For the text-containing cell, return its midpoint in (X, Y) coordinate format. 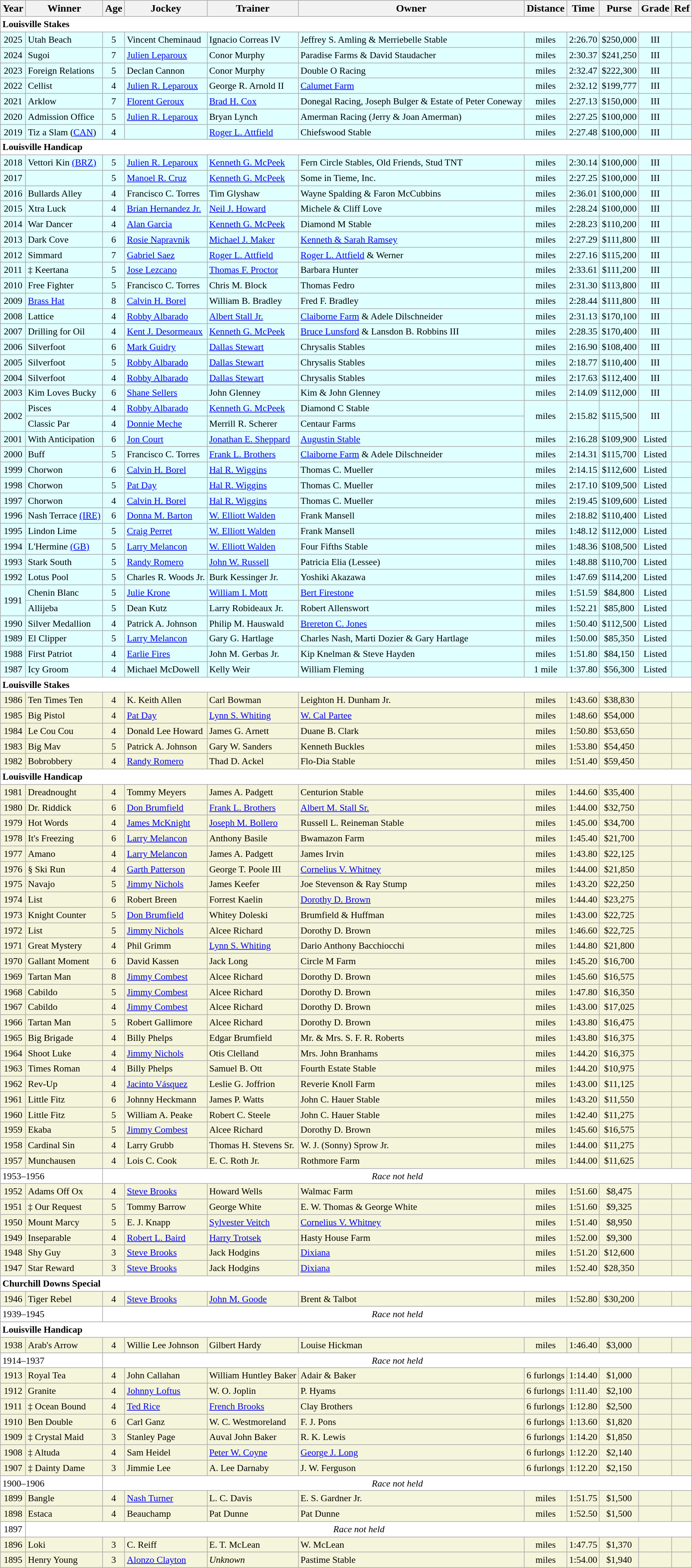
Fred F. Bradley (411, 301)
Robert Allenswort (411, 608)
$9,300 (619, 1237)
Calumet Farm (411, 86)
‡ Dainty Dame (64, 1468)
P. Hyams (411, 1391)
Fern Circle Stables, Old Friends, Stud TNT (411, 162)
$12,600 (619, 1253)
Distance (546, 9)
Gallant Moment (64, 961)
Carl Ganz (166, 1422)
Sam Heidel (166, 1452)
Donna M. Barton (166, 516)
1971 (13, 946)
Allijeba (64, 608)
2:17.63 (583, 378)
W. C. Westmoreland (253, 1422)
1995 (13, 531)
1:44.60 (583, 792)
1975 (13, 884)
Chenin Blanc (64, 593)
Peter W. Coyne (253, 1452)
El Clipper (64, 639)
1:50.00 (583, 639)
2:27.16 (583, 255)
Otis Clelland (253, 1053)
2:19.45 (583, 500)
Fourth Estate Stable (411, 1068)
1982 (13, 762)
Johnny Loftus (166, 1391)
1914–1937 (52, 1360)
$1,940 (619, 1560)
1:47.75 (583, 1545)
Craig Perret (166, 531)
Diamond C Stable (411, 408)
1960 (13, 1115)
Adams Off Ox (64, 1191)
Lattice (64, 316)
E. J. Knapp (166, 1222)
1967 (13, 1007)
1948 (13, 1253)
With Anticipation (64, 439)
$21,700 (619, 838)
1968 (13, 992)
$59,450 (619, 762)
1:43.60 (583, 700)
Paradise Farms & David Staudacher (411, 55)
$16,700 (619, 961)
2000 (13, 454)
Leslie G. Joffrion (253, 1084)
2:27.13 (583, 101)
First Patriot (64, 654)
Auval John Baker (253, 1437)
Kim Loves Bucky (64, 393)
Charles Nash, Marti Dozier & Gary Hartlage (411, 639)
1:51.59 (583, 593)
1:45.40 (583, 838)
Russell L. Reineman Stable (411, 823)
Brereton C. Jones (411, 623)
2:28.35 (583, 331)
Robert L. Baird (166, 1237)
1897 (13, 1529)
1947 (13, 1268)
1988 (13, 654)
Admission Office (64, 117)
2021 (13, 101)
William Huntley Baker (253, 1376)
$10,975 (619, 1068)
$21,800 (619, 946)
1983 (13, 746)
Lois C. Cook (166, 1161)
Leighton H. Dunham Jr. (411, 700)
Florent Geroux (166, 101)
$8,475 (619, 1191)
1912 (13, 1391)
William I. Mott (253, 593)
Amerman Racing (Jerry & Joan Amerman) (411, 117)
Big Pistol (64, 715)
$250,000 (619, 40)
$222,300 (619, 71)
Henry Young (64, 1560)
Centurion Stable (411, 792)
2:16.28 (583, 439)
E. S. Gardner Jr. (411, 1499)
Donald Lee Howard (166, 731)
Mount Marcy (64, 1222)
1979 (13, 823)
Philip M. Hauswald (253, 623)
Samuel B. Ott (253, 1068)
Yoshiki Akazawa (411, 577)
1:51.80 (583, 654)
Brian Hernandez Jr. (166, 209)
1991 (13, 600)
Mr. & Mrs. S. F. R. Roberts (411, 1038)
2010 (13, 285)
1939–1945 (52, 1314)
$22,125 (619, 854)
Thomas F. Proctor (253, 270)
E. T. McLean (253, 1545)
$109,900 (619, 439)
Time (583, 9)
1913 (13, 1376)
Tim Glyshaw (253, 194)
1959 (13, 1130)
Le Cou Cou (64, 731)
2003 (13, 393)
2:27.29 (583, 240)
Gary W. Sanders (253, 746)
1:14.20 (583, 1437)
Jacinto Vásquez (166, 1084)
Michele & Cliff Love (411, 209)
Estaca (64, 1514)
Jockey (166, 9)
Xtra Luck (64, 209)
Kenneth & Sarah Ramsey (411, 240)
William B. Bradley (253, 301)
2:14.31 (583, 454)
1973 (13, 915)
$2,500 (619, 1406)
Robert C. Steele (253, 1115)
2002 (13, 415)
Big Brigade (64, 1038)
2016 (13, 194)
W. O. Joplin (253, 1391)
Thomas H. Stevens Sr. (253, 1145)
Arklow (64, 101)
$112,500 (619, 623)
2025 (13, 40)
1:48.60 (583, 715)
Neil J. Howard (253, 209)
1:50.80 (583, 731)
1987 (13, 669)
Kip Knelman & Steve Hayden (411, 654)
2:31.30 (583, 285)
C. Reiff (166, 1545)
Brass Hat (64, 301)
2:32.47 (583, 71)
$199,777 (619, 86)
Classic Par (64, 424)
1:48.12 (583, 531)
Brad H. Cox (253, 101)
2:17.10 (583, 485)
Gary G. Hartlage (253, 639)
J. W. Ferguson (411, 1468)
Some in Tieme, Inc. (411, 178)
Harry Trotsek (253, 1237)
It's Freezing (64, 838)
Kenneth Buckles (411, 746)
$85,350 (619, 639)
Julien Leparoux (166, 55)
1974 (13, 900)
Dean Kutz (166, 608)
Robert Gallimore (166, 1022)
John M. Goode (253, 1299)
Grade (655, 9)
$11,125 (619, 1084)
Free Fighter (64, 285)
W. Cal Partee (411, 715)
$22,250 (619, 884)
$32,750 (619, 808)
2005 (13, 362)
1961 (13, 1099)
Rosie Napravnik (166, 240)
Brumfield & Huffman (411, 915)
Shane Sellers (166, 393)
$28,350 (619, 1268)
$109,600 (619, 500)
Rothmore Farm (411, 1161)
Carl Bowman (253, 700)
Amano (64, 854)
Tommy Meyers (166, 792)
1984 (13, 731)
Patricia Elia (Lessee) (411, 562)
$38,830 (619, 700)
1:44.40 (583, 900)
Joe Stevenson & Ray Stump (411, 884)
2019 (13, 132)
Flo-Dia Stable (411, 762)
2:30.37 (583, 55)
$2,100 (619, 1391)
Augustin Stable (411, 439)
2:31.13 (583, 316)
James Keefer (253, 884)
1911 (13, 1406)
Wayne Spalding & Faron McCubbins (411, 194)
$11,550 (619, 1099)
W. J. (Sonny) Sprow Jr. (411, 1145)
2:33.61 (583, 270)
Great Mystery (64, 946)
L'Hermine (GB) (64, 547)
Donegal Racing, Joseph Bulger & Estate of Peter Coneway (411, 101)
2:18.82 (583, 516)
1:52.50 (583, 1514)
Four Fifths Stable (411, 547)
Whitey Doleski (253, 915)
Pastime Stable (411, 1560)
Churchill Downs Special (346, 1284)
Chiefswood Stable (411, 132)
Lotus Pool (64, 577)
1:53.80 (583, 746)
1996 (13, 516)
Centaur Farms (411, 424)
K. Keith Allen (166, 700)
John Glenney (253, 393)
1958 (13, 1145)
Bullards Alley (64, 194)
Alonzo Clayton (166, 1560)
1957 (13, 1161)
Gilbert Hardy (253, 1345)
John M. Gerbas Jr. (253, 654)
$170,100 (619, 316)
1998 (13, 485)
Charles R. Woods Jr. (166, 577)
2:27.48 (583, 132)
$30,200 (619, 1299)
1993 (13, 562)
1966 (13, 1022)
1978 (13, 838)
Ignacio Correas IV (253, 40)
$115,500 (619, 415)
Julie Krone (166, 593)
1898 (13, 1514)
Bangle (64, 1499)
Tiz a Slam (CAN) (64, 132)
1994 (13, 547)
James P. Watts (253, 1099)
‡ Altuda (64, 1452)
Sugoi (64, 55)
1:48.88 (583, 562)
Kent J. Desormeaux (166, 331)
Larry Grubb (166, 1145)
$56,300 (619, 669)
1989 (13, 639)
2017 (13, 178)
1909 (13, 1437)
1972 (13, 931)
Mrs. John Branhams (411, 1053)
Brent & Talbot (411, 1299)
$241,250 (619, 55)
Albert Stall Jr. (253, 316)
$54,000 (619, 715)
1:44.80 (583, 946)
$1,820 (619, 1422)
Manoel R. Cruz (166, 178)
1:46.60 (583, 931)
Larry Robideaux Jr. (253, 608)
Purse (619, 9)
Barbara Hunter (411, 270)
Vincent Cheminaud (166, 40)
1:13.60 (583, 1422)
1953–1956 (52, 1176)
Howard Wells (253, 1191)
Circle M Farm (411, 961)
1:42.40 (583, 1115)
1:37.80 (583, 669)
1986 (13, 700)
Willie Lee Johnson (166, 1345)
1899 (13, 1499)
$170,400 (619, 331)
Utah Beach (64, 40)
Ten Times Ten (64, 700)
Burk Kessinger Jr. (253, 577)
$16,475 (619, 1022)
Sylvester Veitch (253, 1222)
§ Ski Run (64, 869)
James McKnight (166, 823)
1:51.75 (583, 1499)
1910 (13, 1422)
L. C. Davis (253, 1499)
2024 (13, 55)
2008 (13, 316)
1:45.20 (583, 961)
Bwamazon Farm (411, 838)
$11,625 (619, 1161)
1970 (13, 961)
2:30.14 (583, 162)
$1,850 (619, 1437)
Jimmie Lee (166, 1468)
Bobrobbery (64, 762)
George J. Long (411, 1452)
‡ Keertana (64, 270)
1:52.80 (583, 1299)
Ekaba (64, 1130)
‡ Our Request (64, 1207)
Thomas Fedro (411, 285)
1:54.00 (583, 1560)
James Irvin (411, 854)
Jose Lezcano (166, 270)
Thad D. Ackel (253, 762)
Anthony Basile (253, 838)
2:14.15 (583, 470)
Adair & Baker (411, 1376)
2:15.82 (583, 415)
1952 (13, 1191)
Merrill R. Scherer (253, 424)
Tommy Barrow (166, 1207)
F. J. Pons (411, 1422)
Silver Medallion (64, 623)
George White (253, 1207)
1:50.40 (583, 623)
Chris M. Block (253, 285)
$9,325 (619, 1207)
Foreign Relations (64, 71)
1:51.20 (583, 1253)
Shy Guy (64, 1253)
Tiger Rebel (64, 1299)
Owner (411, 9)
Shoot Luke (64, 1053)
2:14.09 (583, 393)
Roger L. Attfield & Werner (411, 255)
‡ Ocean Bound (64, 1406)
Arab's Arrow (64, 1345)
Nash Terrace (IRE) (64, 516)
2013 (13, 240)
Walmac Farm (411, 1191)
Lindon Lime (64, 531)
1:48.36 (583, 547)
Mark Guidry (166, 347)
Louise Hickman (411, 1345)
1962 (13, 1084)
2:28.24 (583, 209)
Declan Cannon (166, 71)
Nash Turner (166, 1499)
$2,140 (619, 1452)
$111,200 (619, 270)
1895 (13, 1560)
Ted Rice (166, 1406)
2004 (13, 378)
2023 (13, 71)
$23,275 (619, 900)
2:36.01 (583, 194)
Age (114, 9)
1:11.40 (583, 1391)
1969 (13, 977)
Knight Counter (64, 915)
1:14.40 (583, 1376)
2:28.44 (583, 301)
Icy Groom (64, 669)
E. C. Roth Jr. (253, 1161)
$110,200 (619, 224)
Big Mav (64, 746)
R. K. Lewis (411, 1437)
1938 (13, 1345)
$112,400 (619, 378)
Diamond M Stable (411, 224)
1:52.21 (583, 608)
2:28.23 (583, 224)
$16,350 (619, 992)
Kim & John Glenney (411, 393)
Inseparable (64, 1237)
1981 (13, 792)
1999 (13, 470)
$84,800 (619, 593)
Johnny Heckmann (166, 1099)
2012 (13, 255)
$8,950 (619, 1222)
$1,370 (619, 1545)
George T. Poole III (253, 869)
Gabriel Saez (166, 255)
$1,000 (619, 1376)
1992 (13, 577)
$114,200 (619, 577)
Dr. Riddick (64, 808)
$115,700 (619, 454)
$85,800 (619, 608)
Edgar Brumfield (253, 1038)
Duane B. Clark (411, 731)
2001 (13, 439)
Robert Breen (166, 900)
Navajo (64, 884)
James G. Arnett (253, 731)
French Brooks (253, 1406)
1990 (13, 623)
Albert M. Stall Sr. (411, 808)
A. Lee Darnaby (253, 1468)
$110,700 (619, 562)
Alan Garcia (166, 224)
$17,025 (619, 1007)
Dark Cove (64, 240)
Unknown (253, 1560)
Ben Double (64, 1422)
Vettori Kin (BRZ) (64, 162)
Buff (64, 454)
$3,000 (619, 1345)
1896 (13, 1545)
1907 (13, 1468)
Joseph M. Bollero (253, 823)
Hasty House Farm (411, 1237)
Double O Racing (411, 71)
Star Reward (64, 1268)
Granite (64, 1391)
1:47.69 (583, 577)
Bruce Lunsford & Lansdon B. Robbins III (411, 331)
Winner (64, 9)
$84,150 (619, 654)
‡ Crystal Maid (64, 1437)
$112,600 (619, 470)
1:12.80 (583, 1406)
$54,450 (619, 746)
Forrest Kaelin (253, 900)
Jack Long (253, 961)
John W. Russell (253, 562)
Beauchamp (166, 1514)
$150,000 (619, 101)
1:52.00 (583, 1237)
Cardinal Sin (64, 1145)
1:45.00 (583, 823)
1946 (13, 1299)
David Kassen (166, 961)
Royal Tea (64, 1376)
1:46.40 (583, 1345)
Jonathan E. Sheppard (253, 439)
$2,150 (619, 1468)
$108,500 (619, 547)
2014 (13, 224)
1949 (13, 1237)
Garth Patterson (166, 869)
$35,400 (619, 792)
Donnie Meche (166, 424)
William A. Peake (166, 1115)
1985 (13, 715)
Dreadnought (64, 792)
2020 (13, 117)
Stanley Page (166, 1437)
2006 (13, 347)
1976 (13, 869)
Jon Court (166, 439)
1977 (13, 854)
2018 (13, 162)
John Callahan (166, 1376)
1964 (13, 1053)
Hot Words (64, 823)
2015 (13, 209)
1965 (13, 1038)
Pisces (64, 408)
Rev-Up (64, 1084)
2007 (13, 331)
War Dancer (64, 224)
Cellist (64, 86)
William Fleming (411, 669)
2:32.12 (583, 86)
$34,700 (619, 823)
1:47.80 (583, 992)
1980 (13, 808)
2:26.70 (583, 40)
Michael McDowell (166, 669)
Bert Firestone (411, 593)
Stark South (64, 562)
2011 (13, 270)
Reverie Knoll Farm (411, 1084)
$113,800 (619, 285)
Simmard (64, 255)
1900–1906 (52, 1483)
Kelly Weir (253, 669)
Drilling for Oil (64, 331)
Michael J. Maker (253, 240)
$53,650 (619, 731)
1950 (13, 1222)
2:16.90 (583, 347)
Jeffrey S. Amling & Merriebelle Stable (411, 40)
Earlie Fires (166, 654)
E. W. Thomas & George White (411, 1207)
Clay Brothers (411, 1406)
Ref (682, 9)
George R. Arnold II (253, 86)
Dario Anthony Bacchiocchi (411, 946)
1:52.40 (583, 1268)
2:18.77 (583, 362)
1997 (13, 500)
$115,200 (619, 255)
Phil Grimm (166, 946)
$109,500 (619, 485)
2009 (13, 301)
$108,400 (619, 347)
1908 (13, 1452)
Times Roman (64, 1068)
W. McLean (411, 1545)
Trainer (253, 9)
Year (13, 9)
1 mile (546, 669)
$21,850 (619, 869)
2022 (13, 86)
Munchausen (64, 1161)
Loki (64, 1545)
Bryan Lynch (253, 117)
1963 (13, 1068)
1951 (13, 1207)
